Search for the cell housing the specified text and yield its (x, y) center coordinate. 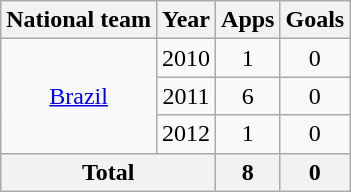
National team (79, 20)
Apps (248, 20)
6 (248, 96)
8 (248, 172)
2010 (186, 58)
Year (186, 20)
2011 (186, 96)
Brazil (79, 96)
2012 (186, 134)
Goals (315, 20)
Total (108, 172)
